Provide the [X, Y] coordinate of the cell's center where the given text is located.  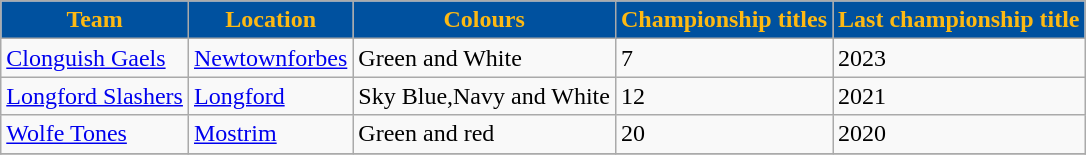
Green and red [484, 134]
Clonguish Gaels [95, 58]
Team [95, 20]
Championship titles [724, 20]
Sky Blue,Navy and White [484, 96]
Colours [484, 20]
Newtownforbes [270, 58]
20 [724, 134]
Wolfe Tones [95, 134]
2023 [959, 58]
2020 [959, 134]
12 [724, 96]
Mostrim [270, 134]
2021 [959, 96]
Last championship title [959, 20]
Location [270, 20]
7 [724, 58]
Green and White [484, 58]
Longford Slashers [95, 96]
Longford [270, 96]
